Search for the cell housing the specified text and yield its (X, Y) center coordinate. 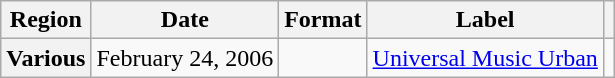
Format (323, 20)
Date (185, 20)
Region (46, 20)
February 24, 2006 (185, 58)
Various (46, 58)
Label (485, 20)
Universal Music Urban (485, 58)
